Locate the cell with the specified text and output its [X, Y] center coordinate. 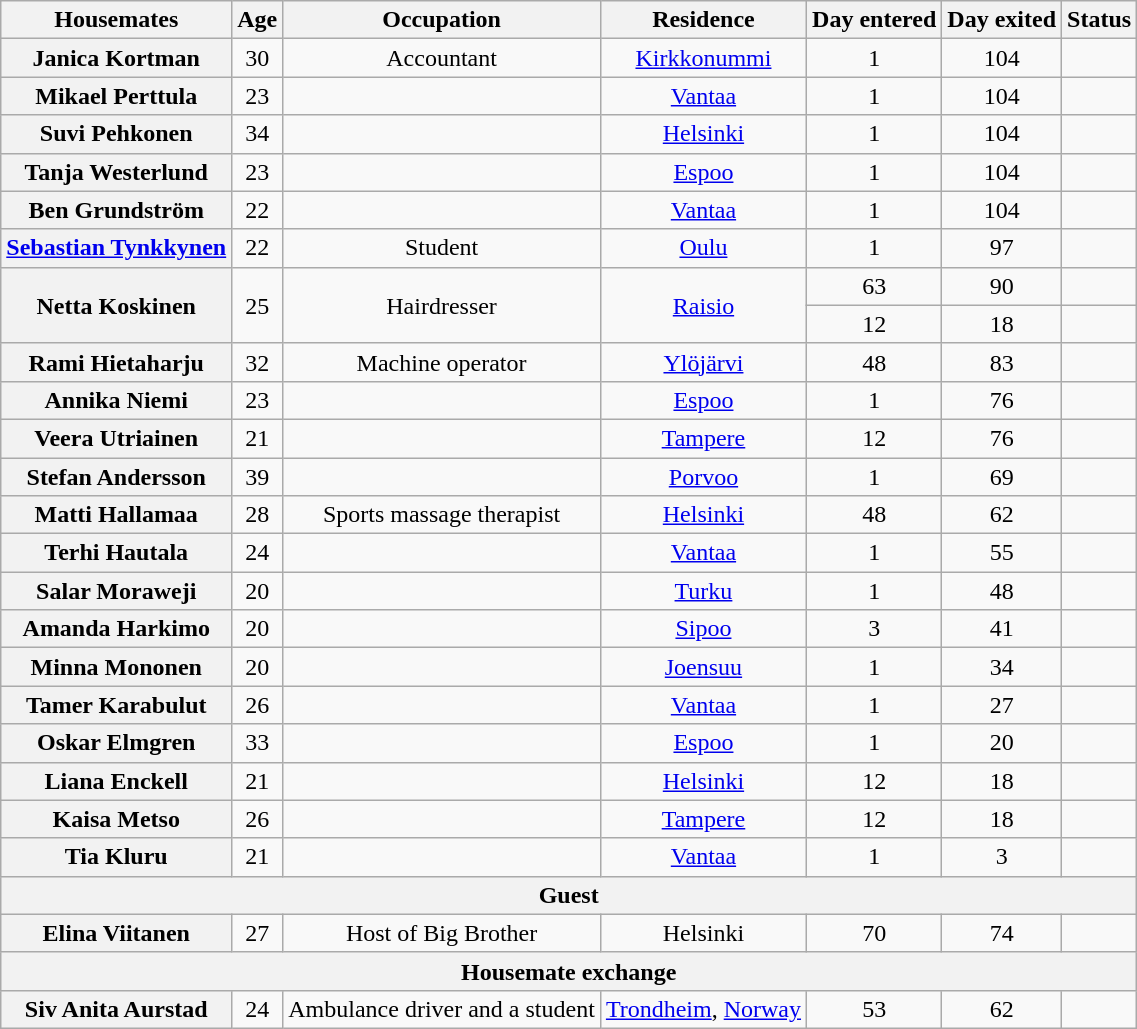
33 [258, 743]
Porvoo [703, 477]
Netta Koskinen [116, 305]
83 [1002, 362]
Terhi Hautala [116, 553]
Ylöjärvi [703, 362]
Status [1100, 20]
Day exited [1002, 20]
Stefan Andersson [116, 477]
Host of Big Brother [442, 933]
Oskar Elmgren [116, 743]
Kirkkonummi [703, 58]
Siv Anita Aurstad [116, 1009]
28 [258, 515]
Ambulance driver and a student [442, 1009]
Minna Mononen [116, 667]
Sports massage therapist [442, 515]
Hairdresser [442, 305]
Ben Grundström [116, 210]
30 [258, 58]
Student [442, 248]
Tanja Westerlund [116, 172]
Rami Hietaharju [116, 362]
32 [258, 362]
90 [1002, 286]
69 [1002, 477]
97 [1002, 248]
Occupation [442, 20]
Elina Viitanen [116, 933]
Mikael Perttula [116, 96]
Liana Enckell [116, 781]
Day entered [874, 20]
Guest [569, 895]
Housemates [116, 20]
Sebastian Tynkkynen [116, 248]
Age [258, 20]
Kaisa Metso [116, 819]
53 [874, 1009]
74 [1002, 933]
Residence [703, 20]
Accountant [442, 58]
Trondheim, Norway [703, 1009]
Machine operator [442, 362]
Housemate exchange [569, 971]
Suvi Pehkonen [116, 134]
Veera Utriainen [116, 438]
Janica Kortman [116, 58]
39 [258, 477]
Tia Kluru [116, 857]
55 [1002, 553]
63 [874, 286]
Oulu [703, 248]
Annika Niemi [116, 400]
70 [874, 933]
Salar Moraweji [116, 591]
Sipoo [703, 629]
Amanda Harkimo [116, 629]
Joensuu [703, 667]
25 [258, 305]
Tamer Karabulut [116, 705]
Matti Hallamaa [116, 515]
Raisio [703, 305]
41 [1002, 629]
Turku [703, 591]
